Find where the given text appears and provide that cell's center as (X, Y) coordinate. 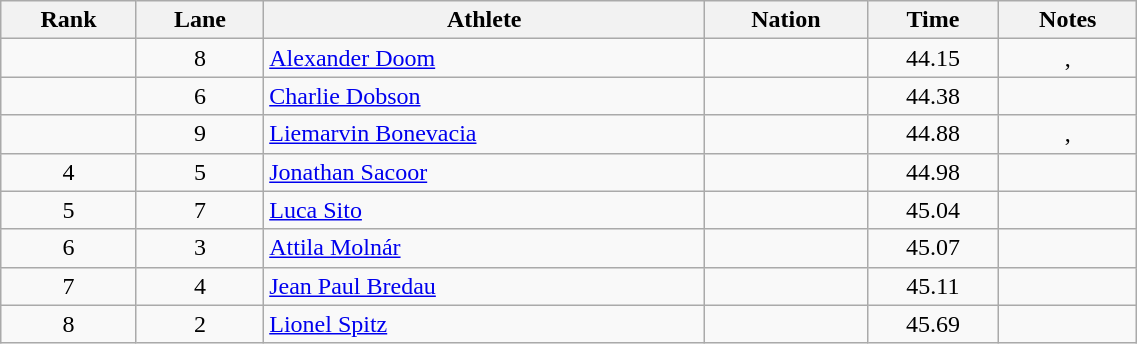
Time (932, 20)
45.04 (932, 210)
44.98 (932, 172)
45.11 (932, 286)
44.88 (932, 134)
Alexander Doom (484, 58)
Nation (786, 20)
9 (200, 134)
Luca Sito (484, 210)
Notes (1068, 20)
45.69 (932, 324)
Athlete (484, 20)
Rank (69, 20)
2 (200, 324)
44.38 (932, 96)
Liemarvin Bonevacia (484, 134)
44.15 (932, 58)
Charlie Dobson (484, 96)
Jonathan Sacoor (484, 172)
Lionel Spitz (484, 324)
Attila Molnár (484, 248)
Lane (200, 20)
3 (200, 248)
45.07 (932, 248)
Jean Paul Bredau (484, 286)
